Scan for the cell matching the given text and deliver its (X, Y) coordinate at center. 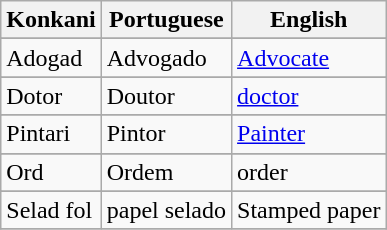
Doutor (166, 96)
papel selado (166, 210)
Konkani (51, 20)
Pintari (51, 134)
Advocate (309, 58)
Selad fol (51, 210)
Advogado (166, 58)
Painter (309, 134)
English (309, 20)
Stamped paper (309, 210)
Ordem (166, 172)
order (309, 172)
Portuguese (166, 20)
doctor (309, 96)
Adogad (51, 58)
Pintor (166, 134)
Ord (51, 172)
Dotor (51, 96)
